Extract the [X, Y] coordinate from the center of the cell holding the provided text.  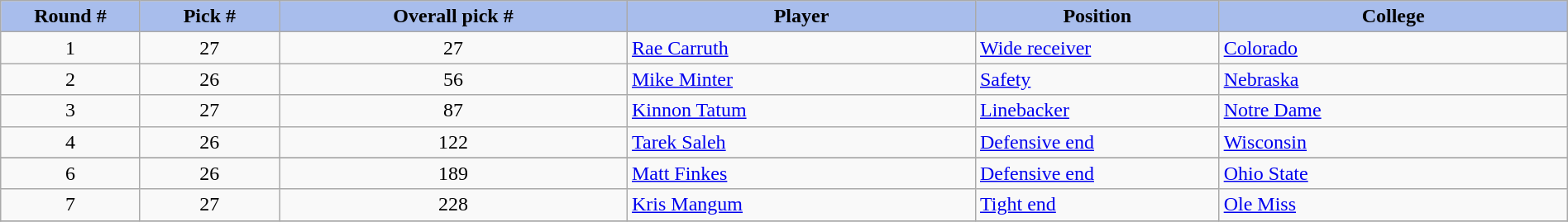
Linebacker [1097, 111]
Notre Dame [1393, 111]
Position [1097, 17]
Mike Minter [801, 79]
Colorado [1393, 48]
Ole Miss [1393, 205]
189 [453, 173]
Overall pick # [453, 17]
7 [70, 205]
4 [70, 142]
Kinnon Tatum [801, 111]
Rae Carruth [801, 48]
Nebraska [1393, 79]
228 [453, 205]
Tarek Saleh [801, 142]
6 [70, 173]
Pick # [209, 17]
Ohio State [1393, 173]
Wisconsin [1393, 142]
Matt Finkes [801, 173]
87 [453, 111]
3 [70, 111]
56 [453, 79]
Round # [70, 17]
Tight end [1097, 205]
Safety [1097, 79]
2 [70, 79]
College [1393, 17]
Player [801, 17]
122 [453, 142]
Kris Mangum [801, 205]
1 [70, 48]
Wide receiver [1097, 48]
